Scan for the cell matching the given text and deliver its (x, y) coordinate at center. 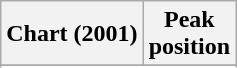
Chart (2001) (72, 34)
Peakposition (189, 34)
